Return [x, y] of the center of cell containing provided text 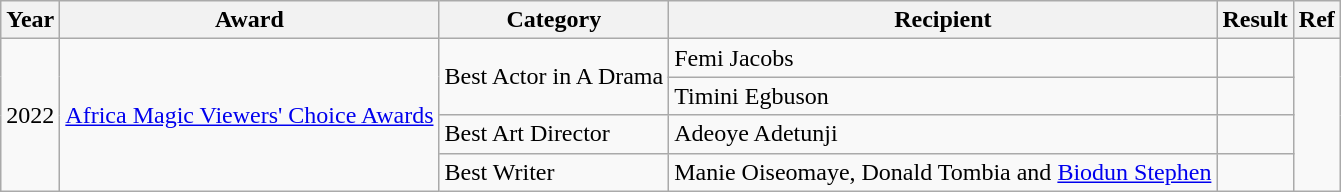
Best Actor in A Drama [554, 77]
Best Writer [554, 172]
Ref [1316, 20]
Manie Oiseomaye, Donald Tombia and Biodun Stephen [943, 172]
Adeoye Adetunji [943, 134]
Femi Jacobs [943, 58]
Category [554, 20]
Best Art Director [554, 134]
Award [250, 20]
Year [30, 20]
Timini Egbuson [943, 96]
2022 [30, 115]
Africa Magic Viewers' Choice Awards [250, 115]
Recipient [943, 20]
Result [1255, 20]
